Provide the (X, Y) coordinate of the cell's center where the given text is located.  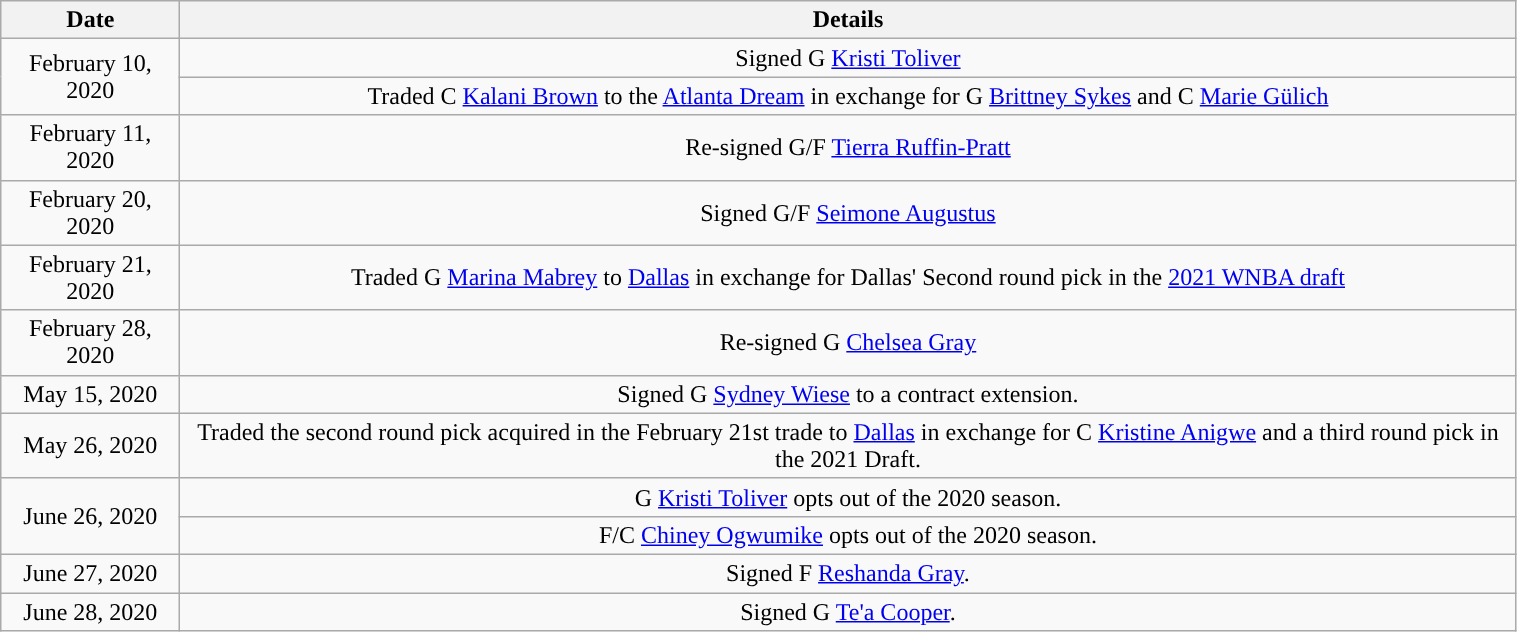
June 26, 2020 (90, 516)
February 10, 2020 (90, 77)
Re-signed G/F Tierra Ruffin-Pratt (848, 148)
Traded C Kalani Brown to the Atlanta Dream in exchange for G Brittney Sykes and C Marie Gülich (848, 96)
Signed G/F Seimone Augustus (848, 212)
February 21, 2020 (90, 278)
June 28, 2020 (90, 611)
F/C Chiney Ogwumike opts out of the 2020 season. (848, 535)
Date (90, 20)
G Kristi Toliver opts out of the 2020 season. (848, 497)
June 27, 2020 (90, 573)
Signed G Te'a Cooper. (848, 611)
Re-signed G Chelsea Gray (848, 342)
Signed G Kristi Toliver (848, 58)
Signed G Sydney Wiese to a contract extension. (848, 394)
February 20, 2020 (90, 212)
May 26, 2020 (90, 446)
February 11, 2020 (90, 148)
February 28, 2020 (90, 342)
Details (848, 20)
May 15, 2020 (90, 394)
Traded G Marina Mabrey to Dallas in exchange for Dallas' Second round pick in the 2021 WNBA draft (848, 278)
Signed F Reshanda Gray. (848, 573)
